Find where the given text appears and provide that cell's center as (X, Y) coordinate. 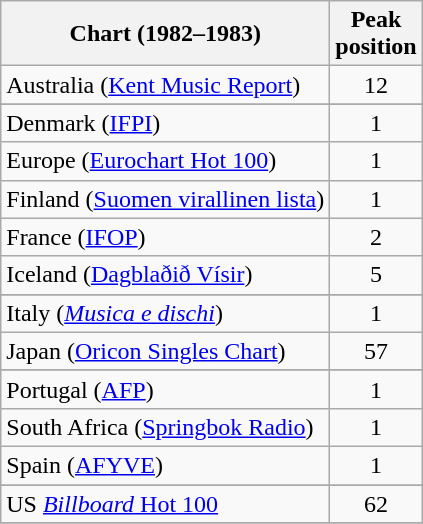
Chart (1982–1983) (166, 34)
South Africa (Springbok Radio) (166, 427)
Europe (Eurochart Hot 100) (166, 161)
Italy (Musica e dischi) (166, 313)
Finland (Suomen virallinen lista) (166, 199)
Denmark (IFPI) (166, 123)
57 (376, 351)
Iceland (Dagblaðið Vísir) (166, 275)
France (IFOP) (166, 237)
Japan (Oricon Singles Chart) (166, 351)
5 (376, 275)
12 (376, 85)
Spain (AFYVE) (166, 465)
Peakposition (376, 34)
Portugal (AFP) (166, 389)
Australia (Kent Music Report) (166, 85)
2 (376, 237)
62 (376, 503)
US Billboard Hot 100 (166, 503)
